Return (X, Y) of the center of cell containing provided text 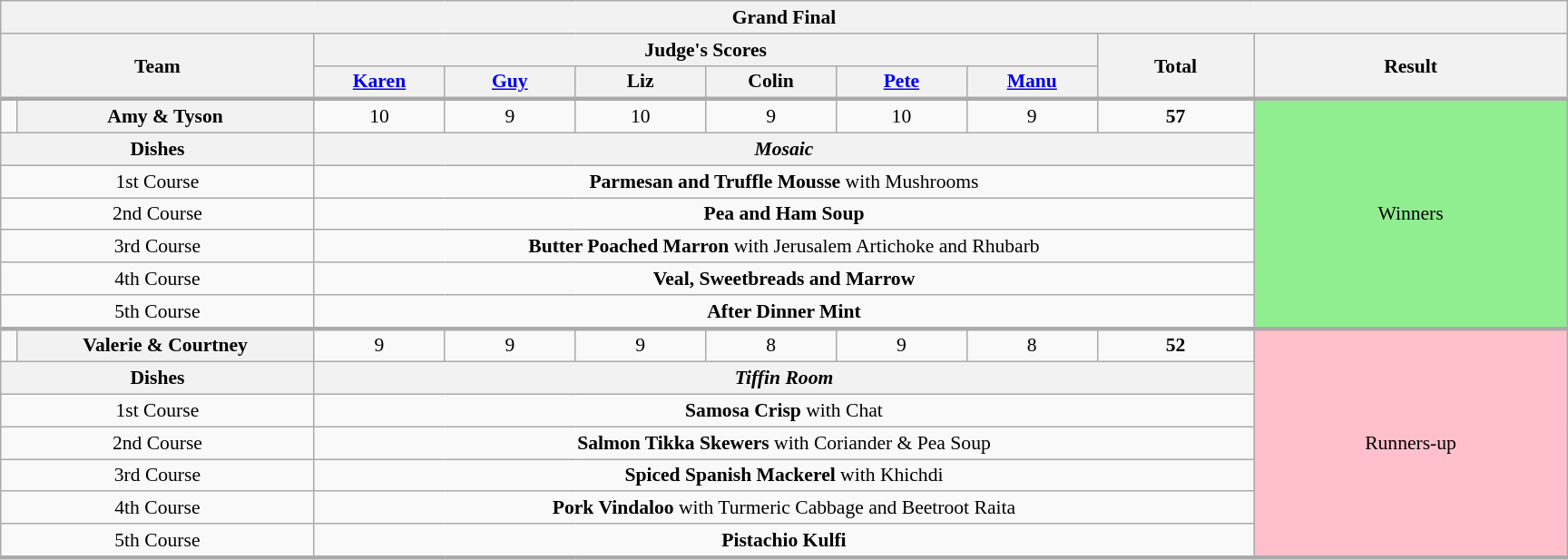
Runners-up (1410, 443)
Amy & Tyson (165, 116)
Karen (379, 82)
Team (158, 67)
Pete (901, 82)
57 (1176, 116)
Winners (1410, 214)
Mosaic (784, 150)
Liz (641, 82)
Pistachio Kulfi (784, 541)
52 (1176, 345)
Samosa Crisp with Chat (784, 411)
Pea and Ham Soup (784, 214)
Total (1176, 67)
Veal, Sweetbreads and Marrow (784, 279)
Valerie & Courtney (165, 345)
Judge's Scores (706, 50)
Parmesan and Truffle Mousse with Mushrooms (784, 182)
Spiced Spanish Mackerel with Khichdi (784, 476)
Grand Final (784, 17)
Salmon Tikka Skewers with Coriander & Pea Soup (784, 443)
Result (1410, 67)
Pork Vindaloo with Turmeric Cabbage and Beetroot Raita (784, 508)
Guy (510, 82)
After Dinner Mint (784, 312)
Colin (771, 82)
Tiffin Room (784, 378)
Manu (1032, 82)
Butter Poached Marron with Jerusalem Artichoke and Rhubarb (784, 247)
